Return the (X, Y) coordinate for the center point of the cell that contains the specified text.  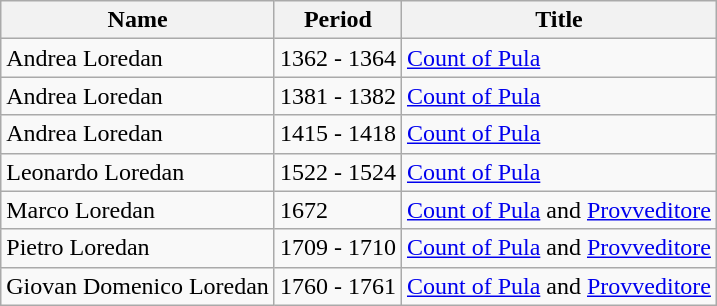
Period (338, 20)
1672 (338, 210)
Pietro Loredan (138, 248)
Giovan Domenico Loredan (138, 286)
Title (558, 20)
1522 - 1524 (338, 172)
1415 - 1418 (338, 134)
1760 - 1761 (338, 286)
1709 - 1710 (338, 248)
Leonardo Loredan (138, 172)
1362 - 1364 (338, 58)
1381 - 1382 (338, 96)
Marco Loredan (138, 210)
Name (138, 20)
